Provide the [X, Y] coordinate of the cell's center where the given text is located.  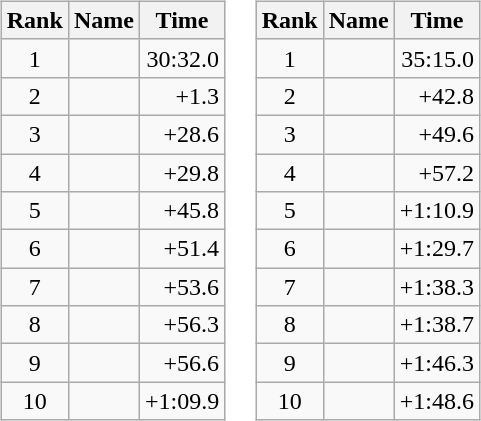
30:32.0 [182, 58]
+53.6 [182, 287]
+1:46.3 [436, 363]
+1:38.7 [436, 325]
35:15.0 [436, 58]
+1:10.9 [436, 211]
+1:38.3 [436, 287]
+29.8 [182, 173]
+56.3 [182, 325]
+1:09.9 [182, 401]
+45.8 [182, 211]
+57.2 [436, 173]
+1:48.6 [436, 401]
+1.3 [182, 96]
+56.6 [182, 363]
+51.4 [182, 249]
+1:29.7 [436, 249]
+49.6 [436, 134]
+28.6 [182, 134]
+42.8 [436, 96]
